Search for the cell housing the specified text and yield its (X, Y) center coordinate. 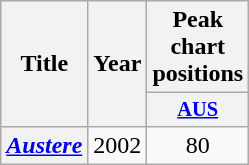
Year (118, 64)
2002 (118, 145)
Title (44, 64)
Austere (44, 145)
Peak chart positions (198, 47)
80 (198, 145)
AUS (198, 110)
